Provide the (X, Y) coordinate of the cell's center where the given text is located.  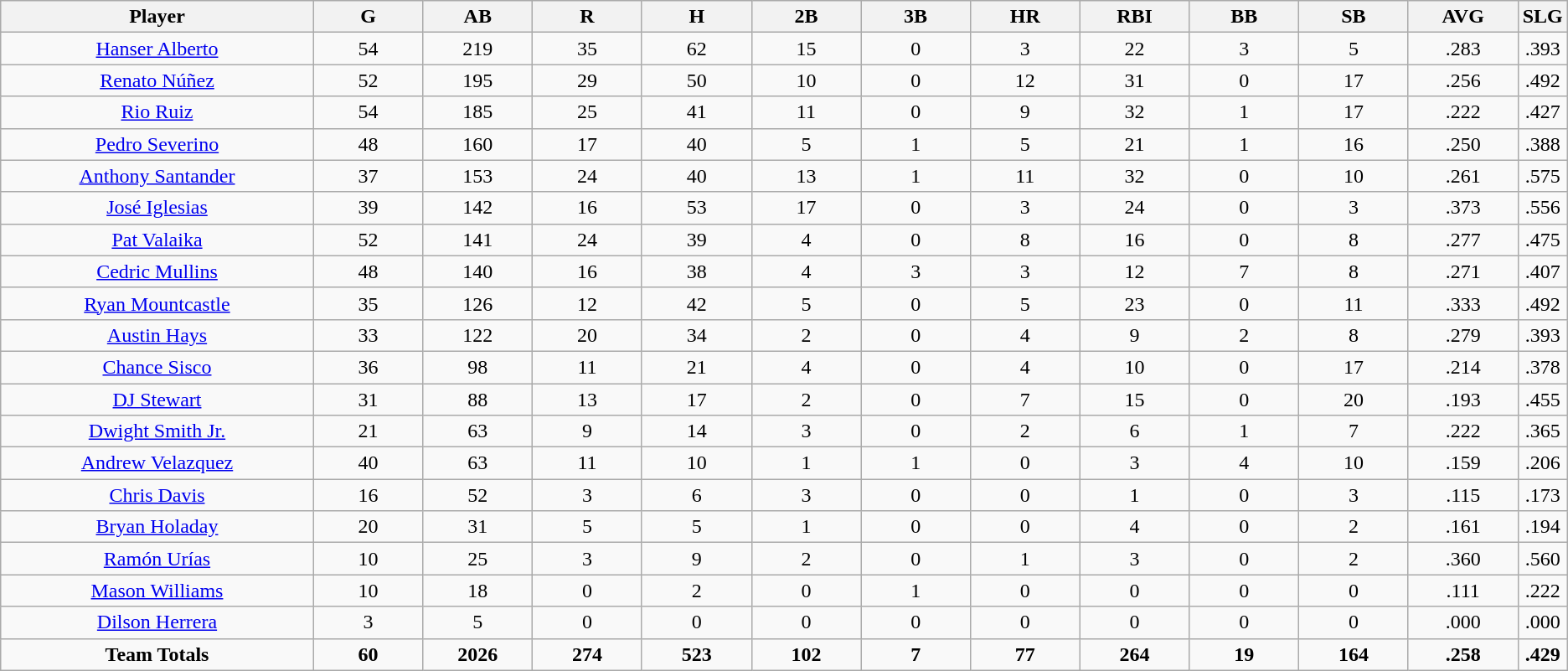
142 (477, 208)
23 (1134, 303)
Austin Hays (157, 335)
HR (1025, 17)
G (369, 17)
.388 (1543, 144)
264 (1134, 654)
.279 (1462, 335)
153 (477, 176)
22 (1134, 49)
37 (369, 176)
77 (1025, 654)
Ramón Urías (157, 559)
160 (477, 144)
Cedric Mullins (157, 271)
AVG (1462, 17)
.277 (1462, 240)
.475 (1543, 240)
.575 (1543, 176)
.407 (1543, 271)
.333 (1462, 303)
Hanser Alberto (157, 49)
42 (697, 303)
Pedro Severino (157, 144)
122 (477, 335)
.365 (1543, 431)
.271 (1462, 271)
Player (157, 17)
.373 (1462, 208)
.250 (1462, 144)
Chance Sisco (157, 367)
R (588, 17)
Anthony Santander (157, 176)
98 (477, 367)
Dwight Smith Jr. (157, 431)
.556 (1543, 208)
36 (369, 367)
Mason Williams (157, 591)
38 (697, 271)
33 (369, 335)
.258 (1462, 654)
141 (477, 240)
164 (1354, 654)
195 (477, 80)
19 (1245, 654)
.111 (1462, 591)
.360 (1462, 559)
Rio Ruiz (157, 112)
.194 (1543, 527)
.173 (1543, 495)
60 (369, 654)
Pat Valaika (157, 240)
140 (477, 271)
.193 (1462, 400)
50 (697, 80)
.283 (1462, 49)
BB (1245, 17)
.261 (1462, 176)
.206 (1543, 463)
DJ Stewart (157, 400)
.159 (1462, 463)
126 (477, 303)
Renato Núñez (157, 80)
3B (916, 17)
Ryan Mountcastle (157, 303)
18 (477, 591)
.214 (1462, 367)
José Iglesias (157, 208)
Chris Davis (157, 495)
Andrew Velazquez (157, 463)
Dilson Herrera (157, 622)
41 (697, 112)
AB (477, 17)
RBI (1134, 17)
102 (806, 654)
2B (806, 17)
14 (697, 431)
.455 (1543, 400)
34 (697, 335)
523 (697, 654)
53 (697, 208)
88 (477, 400)
.429 (1543, 654)
.256 (1462, 80)
.427 (1543, 112)
Team Totals (157, 654)
274 (588, 654)
H (697, 17)
SB (1354, 17)
29 (588, 80)
2026 (477, 654)
.560 (1543, 559)
185 (477, 112)
219 (477, 49)
.115 (1462, 495)
SLG (1543, 17)
.378 (1543, 367)
.161 (1462, 527)
Bryan Holaday (157, 527)
62 (697, 49)
